Scan for the cell matching the given text and deliver its [X, Y] coordinate at center. 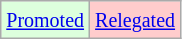
Relegated [136, 20]
Promoted [46, 20]
